Identify which cell holds the provided text, then report its (X, Y) central coordinate. 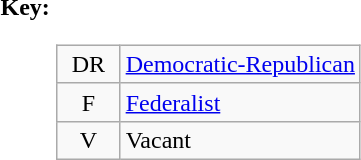
Federalist (240, 102)
V (89, 140)
Vacant (240, 140)
F (89, 102)
Democratic-Republican (240, 64)
DR (89, 64)
